Provide the (x, y) coordinate of the cell's center where the given text is located.  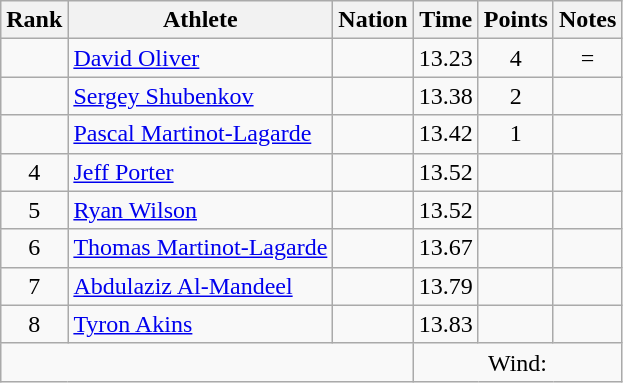
13.67 (446, 248)
13.38 (446, 96)
Nation (373, 20)
Tyron Akins (200, 324)
8 (34, 324)
Jeff Porter (200, 172)
Sergey Shubenkov (200, 96)
= (587, 58)
1 (516, 134)
Rank (34, 20)
2 (516, 96)
Thomas Martinot-Lagarde (200, 248)
13.83 (446, 324)
7 (34, 286)
David Oliver (200, 58)
13.23 (446, 58)
Ryan Wilson (200, 210)
6 (34, 248)
Athlete (200, 20)
Points (516, 20)
Notes (587, 20)
13.42 (446, 134)
Time (446, 20)
Pascal Martinot-Lagarde (200, 134)
5 (34, 210)
13.79 (446, 286)
Abdulaziz Al-Mandeel (200, 286)
Wind: (518, 362)
